From the cell containing the given text, extract its center point as (X, Y) coordinate. 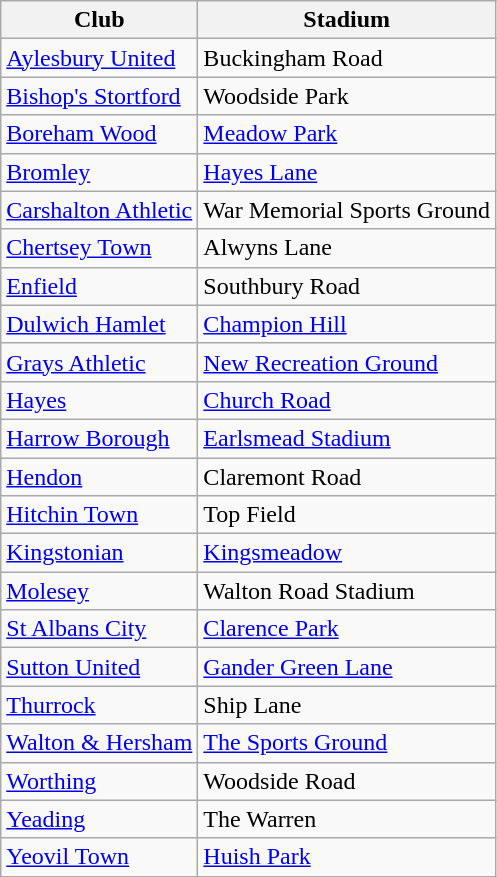
Bishop's Stortford (100, 96)
Clarence Park (347, 629)
The Sports Ground (347, 743)
Southbury Road (347, 286)
Ship Lane (347, 705)
Yeading (100, 819)
Top Field (347, 515)
Claremont Road (347, 477)
Walton & Hersham (100, 743)
Worthing (100, 781)
Woodside Park (347, 96)
Dulwich Hamlet (100, 324)
Hayes Lane (347, 172)
Harrow Borough (100, 438)
Kingsmeadow (347, 553)
Champion Hill (347, 324)
Yeovil Town (100, 857)
Club (100, 20)
The Warren (347, 819)
Chertsey Town (100, 248)
Kingstonian (100, 553)
Huish Park (347, 857)
Boreham Wood (100, 134)
Carshalton Athletic (100, 210)
Hendon (100, 477)
Enfield (100, 286)
St Albans City (100, 629)
Alwyns Lane (347, 248)
Meadow Park (347, 134)
Hitchin Town (100, 515)
Bromley (100, 172)
Stadium (347, 20)
Woodside Road (347, 781)
Church Road (347, 400)
Sutton United (100, 667)
Molesey (100, 591)
Grays Athletic (100, 362)
Gander Green Lane (347, 667)
New Recreation Ground (347, 362)
Hayes (100, 400)
Buckingham Road (347, 58)
Thurrock (100, 705)
War Memorial Sports Ground (347, 210)
Aylesbury United (100, 58)
Walton Road Stadium (347, 591)
Earlsmead Stadium (347, 438)
